Determine the [X, Y] coordinate at the center of the cell enclosing the given text.  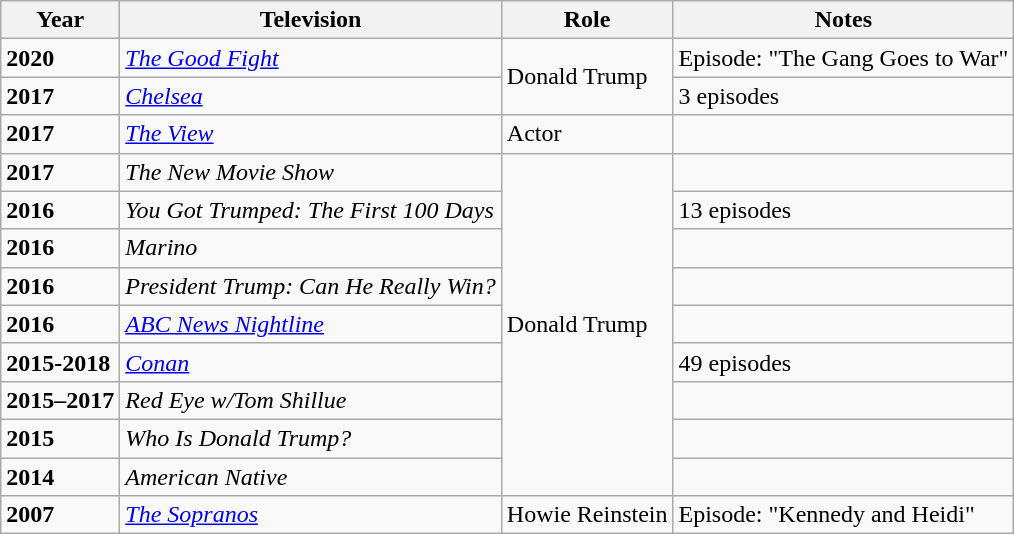
Episode: "The Gang Goes to War" [844, 58]
ABC News Nightline [310, 324]
Who Is Donald Trump? [310, 438]
The Good Fight [310, 58]
2007 [60, 515]
Actor [587, 134]
Howie Reinstein [587, 515]
Conan [310, 362]
The New Movie Show [310, 172]
2020 [60, 58]
2015 [60, 438]
Red Eye w/Tom Shillue [310, 400]
The View [310, 134]
13 episodes [844, 210]
Episode: "Kennedy and Heidi" [844, 515]
49 episodes [844, 362]
2015-2018 [60, 362]
Role [587, 20]
Notes [844, 20]
American Native [310, 477]
President Trump: Can He Really Win? [310, 286]
Marino [310, 248]
You Got Trumped: The First 100 Days [310, 210]
The Sopranos [310, 515]
Television [310, 20]
Year [60, 20]
Chelsea [310, 96]
2015–2017 [60, 400]
3 episodes [844, 96]
2014 [60, 477]
